Return the [x, y] coordinate for the center point of the cell that contains the specified text.  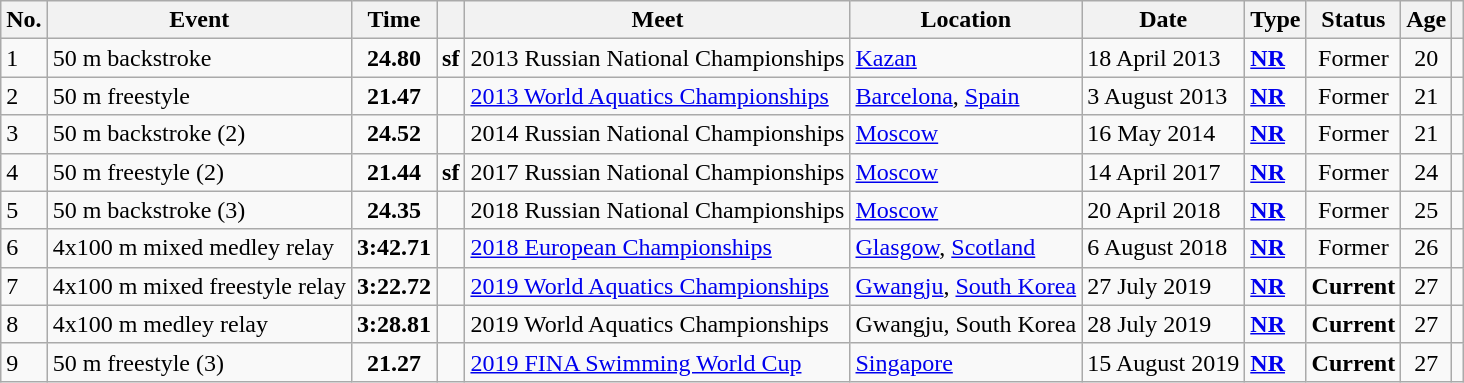
2017 Russian National Championships [658, 172]
27 July 2019 [1164, 286]
Location [966, 20]
6 August 2018 [1164, 248]
20 April 2018 [1164, 210]
21.47 [394, 96]
7 [24, 286]
Singapore [966, 362]
3 August 2013 [1164, 96]
3:42.71 [394, 248]
25 [1426, 210]
18 April 2013 [1164, 58]
4x100 m mixed medley relay [199, 248]
Date [1164, 20]
No. [24, 20]
8 [24, 324]
5 [24, 210]
15 August 2019 [1164, 362]
50 m backstroke [199, 58]
50 m backstroke (2) [199, 134]
3:22.72 [394, 286]
Age [1426, 20]
Kazan [966, 58]
24.52 [394, 134]
4x100 m mixed freestyle relay [199, 286]
1 [24, 58]
2018 European Championships [658, 248]
3 [24, 134]
16 May 2014 [1164, 134]
26 [1426, 248]
14 April 2017 [1164, 172]
2 [24, 96]
21.44 [394, 172]
3:28.81 [394, 324]
2014 Russian National Championships [658, 134]
Time [394, 20]
28 July 2019 [1164, 324]
6 [24, 248]
Type [1276, 20]
2019 FINA Swimming World Cup [658, 362]
50 m freestyle (2) [199, 172]
24.80 [394, 58]
Barcelona, Spain [966, 96]
24.35 [394, 210]
24 [1426, 172]
Status [1354, 20]
50 m freestyle [199, 96]
Event [199, 20]
2013 World Aquatics Championships [658, 96]
2018 Russian National Championships [658, 210]
4 [24, 172]
21.27 [394, 362]
20 [1426, 58]
9 [24, 362]
Meet [658, 20]
Glasgow, Scotland [966, 248]
50 m backstroke (3) [199, 210]
4x100 m medley relay [199, 324]
2013 Russian National Championships [658, 58]
50 m freestyle (3) [199, 362]
